Output the [x, y] coordinate of the center of the cell containing the given text.  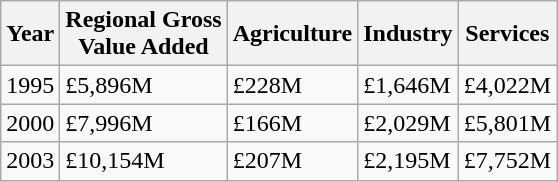
1995 [30, 85]
£166M [292, 123]
2000 [30, 123]
£1,646M [408, 85]
£10,154M [144, 161]
£2,195M [408, 161]
Regional GrossValue Added [144, 34]
Year [30, 34]
Agriculture [292, 34]
£2,029M [408, 123]
£207M [292, 161]
£4,022M [507, 85]
£7,996M [144, 123]
£5,801M [507, 123]
£5,896M [144, 85]
£228M [292, 85]
Services [507, 34]
Industry [408, 34]
2003 [30, 161]
£7,752M [507, 161]
